For the text-containing cell, return its midpoint in (x, y) coordinate format. 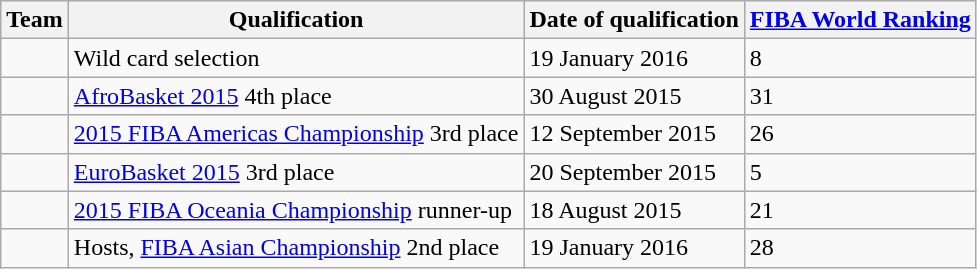
2015 FIBA Americas Championship 3rd place (296, 134)
31 (860, 96)
2015 FIBA Oceania Championship runner-up (296, 210)
18 August 2015 (634, 210)
30 August 2015 (634, 96)
8 (860, 58)
Team (35, 20)
Wild card selection (296, 58)
5 (860, 172)
26 (860, 134)
20 September 2015 (634, 172)
12 September 2015 (634, 134)
28 (860, 248)
AfroBasket 2015 4th place (296, 96)
Date of qualification (634, 20)
Qualification (296, 20)
Hosts, FIBA Asian Championship 2nd place (296, 248)
21 (860, 210)
EuroBasket 2015 3rd place (296, 172)
FIBA World Ranking (860, 20)
